Determine the [x, y] coordinate at the center of the cell enclosing the given text.  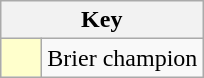
Key [102, 20]
Brier champion [122, 58]
